Find where the given text appears and provide that cell's center as [X, Y] coordinate. 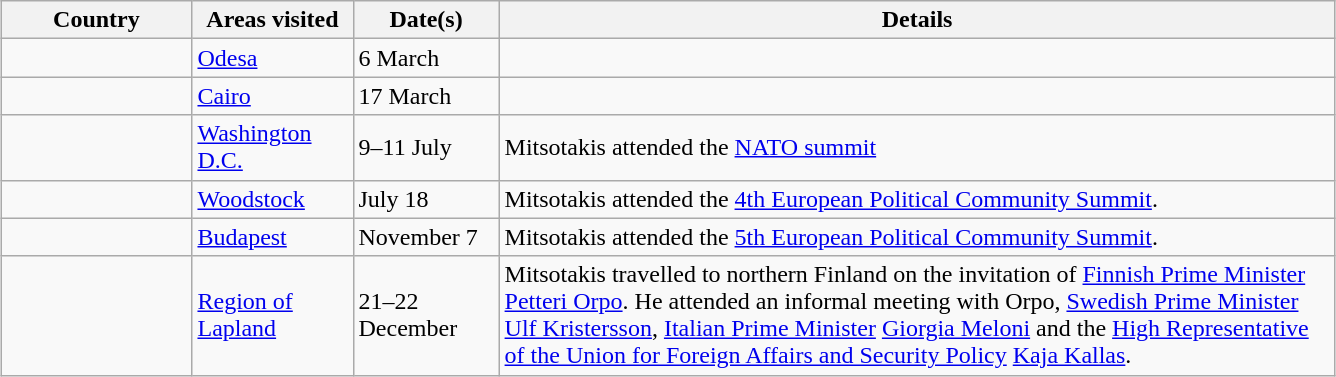
21–22 December [426, 316]
17 March [426, 96]
9–11 July [426, 148]
Washington D.C. [272, 148]
November 7 [426, 237]
Areas visited [272, 20]
Region of Lapland [272, 316]
Woodstock [272, 199]
Mitsotakis attended the NATO summit [917, 148]
Odesa [272, 58]
6 March [426, 58]
Mitsotakis attended the 4th European Political Community Summit. [917, 199]
Date(s) [426, 20]
Details [917, 20]
Country [96, 20]
July 18 [426, 199]
Budapest [272, 237]
Mitsotakis attended the 5th European Political Community Summit. [917, 237]
Cairo [272, 96]
